Capture the cell that displays the provided text and extract its [X, Y] central coordinate. 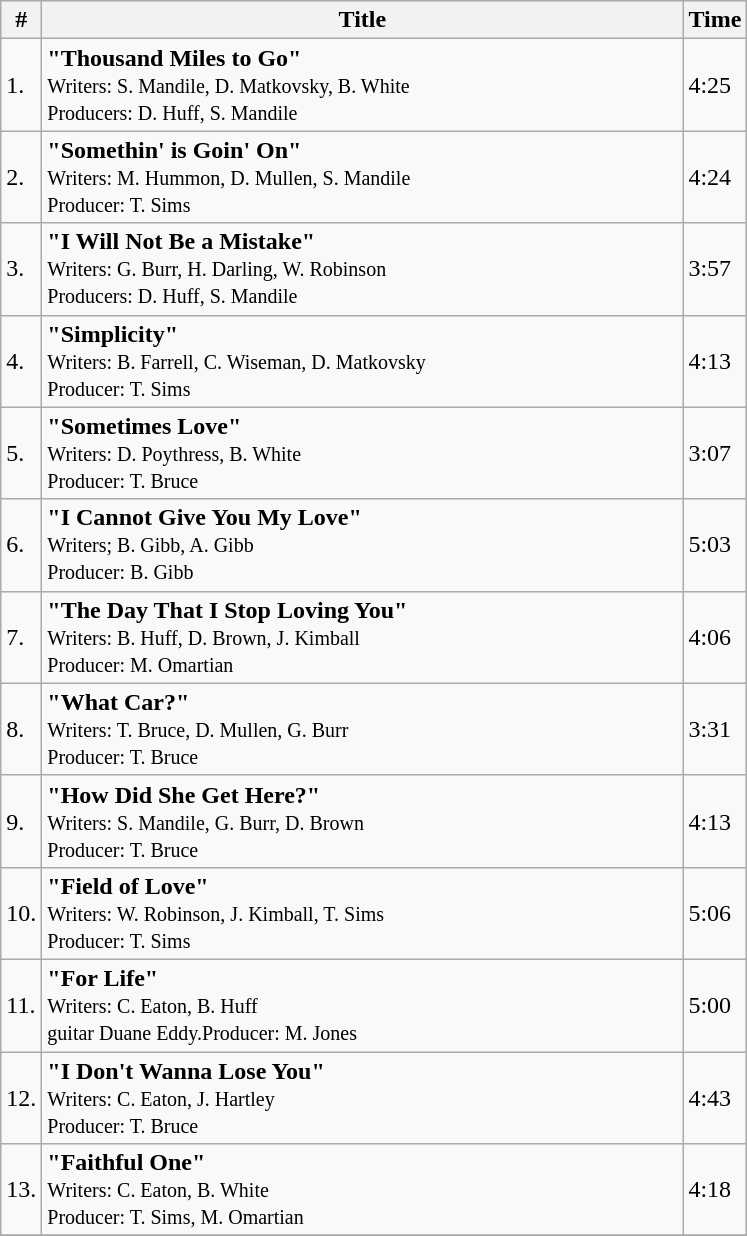
3:07 [715, 453]
"The Day That I Stop Loving You"Writers: B. Huff, D. Brown, J. KimballProducer: M. Omartian [362, 637]
3. [22, 269]
"Faithful One"Writers: C. Eaton, B. WhiteProducer: T. Sims, M. Omartian [362, 1190]
3:31 [715, 729]
7. [22, 637]
"Somethin' is Goin' On"Writers: M. Hummon, D. Mullen, S. MandileProducer: T. Sims [362, 177]
4:18 [715, 1190]
1. [22, 85]
"I Will Not Be a Mistake"Writers: G. Burr, H. Darling, W. RobinsonProducers: D. Huff, S. Mandile [362, 269]
11. [22, 1005]
"How Did She Get Here?"Writers: S. Mandile, G. Burr, D. BrownProducer: T. Bruce [362, 821]
5:06 [715, 913]
# [22, 20]
4:25 [715, 85]
"Field of Love"Writers: W. Robinson, J. Kimball, T. SimsProducer: T. Sims [362, 913]
13. [22, 1190]
"For Life"Writers: C. Eaton, B. Huffguitar Duane Eddy.Producer: M. Jones [362, 1005]
4:43 [715, 1098]
2. [22, 177]
"I Cannot Give You My Love"Writers; B. Gibb, A. GibbProducer: B. Gibb [362, 545]
"What Car?"Writers: T. Bruce, D. Mullen, G. BurrProducer: T. Bruce [362, 729]
3:57 [715, 269]
Title [362, 20]
5. [22, 453]
5:03 [715, 545]
8. [22, 729]
4:24 [715, 177]
12. [22, 1098]
"Simplicity"Writers: B. Farrell, C. Wiseman, D. MatkovskyProducer: T. Sims [362, 361]
4:06 [715, 637]
"Sometimes Love"Writers: D. Poythress, B. WhiteProducer: T. Bruce [362, 453]
"Thousand Miles to Go"Writers: S. Mandile, D. Matkovsky, B. WhiteProducers: D. Huff, S. Mandile [362, 85]
9. [22, 821]
10. [22, 913]
"I Don't Wanna Lose You"Writers: C. Eaton, J. HartleyProducer: T. Bruce [362, 1098]
5:00 [715, 1005]
4. [22, 361]
Time [715, 20]
6. [22, 545]
